Capture the cell that displays the provided text and extract its [x, y] central coordinate. 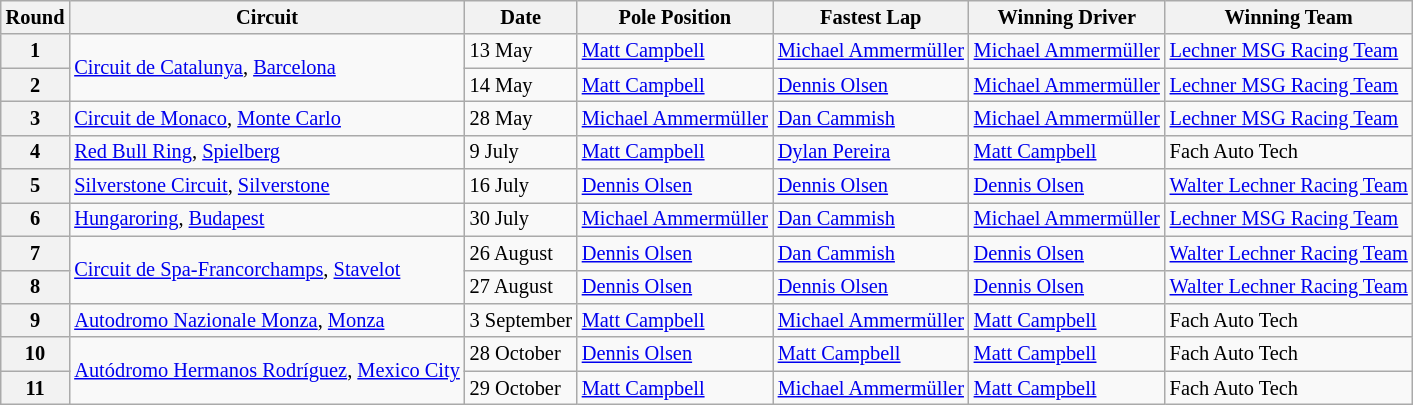
5 [36, 186]
29 October [521, 388]
26 August [521, 253]
Date [521, 17]
8 [36, 287]
28 October [521, 354]
Hungaroring, Budapest [266, 219]
3 [36, 118]
Round [36, 17]
4 [36, 152]
6 [36, 219]
Circuit de Monaco, Monte Carlo [266, 118]
3 September [521, 320]
13 May [521, 51]
10 [36, 354]
Pole Position [675, 17]
Autodromo Nazionale Monza, Monza [266, 320]
Winning Team [1289, 17]
9 [36, 320]
11 [36, 388]
28 May [521, 118]
1 [36, 51]
9 July [521, 152]
Winning Driver [1067, 17]
16 July [521, 186]
Circuit [266, 17]
30 July [521, 219]
Fastest Lap [871, 17]
7 [36, 253]
2 [36, 85]
Red Bull Ring, Spielberg [266, 152]
Circuit de Spa-Francorchamps, Stavelot [266, 270]
14 May [521, 85]
Autódromo Hermanos Rodríguez, Mexico City [266, 370]
Dylan Pereira [871, 152]
Silverstone Circuit, Silverstone [266, 186]
Circuit de Catalunya, Barcelona [266, 68]
27 August [521, 287]
